Find where the given text appears and provide that cell's center as (X, Y) coordinate. 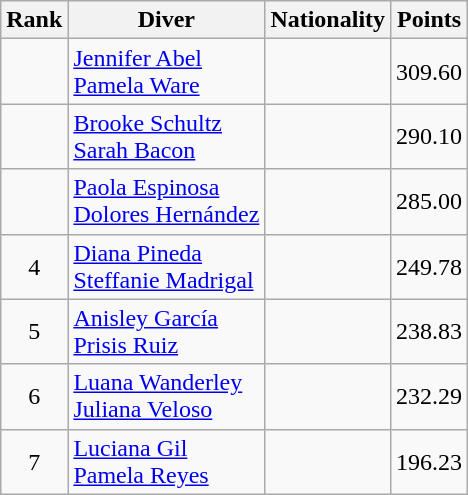
4 (34, 266)
Brooke SchultzSarah Bacon (166, 136)
Nationality (328, 20)
Diana PinedaSteffanie Madrigal (166, 266)
249.78 (430, 266)
238.83 (430, 332)
232.29 (430, 396)
Rank (34, 20)
7 (34, 462)
6 (34, 396)
196.23 (430, 462)
285.00 (430, 202)
Anisley GarcíaPrisis Ruiz (166, 332)
Diver (166, 20)
Points (430, 20)
309.60 (430, 72)
290.10 (430, 136)
Luana WanderleyJuliana Veloso (166, 396)
Luciana GilPamela Reyes (166, 462)
Paola EspinosaDolores Hernández (166, 202)
5 (34, 332)
Jennifer AbelPamela Ware (166, 72)
